Scan for the cell matching the given text and deliver its (X, Y) coordinate at center. 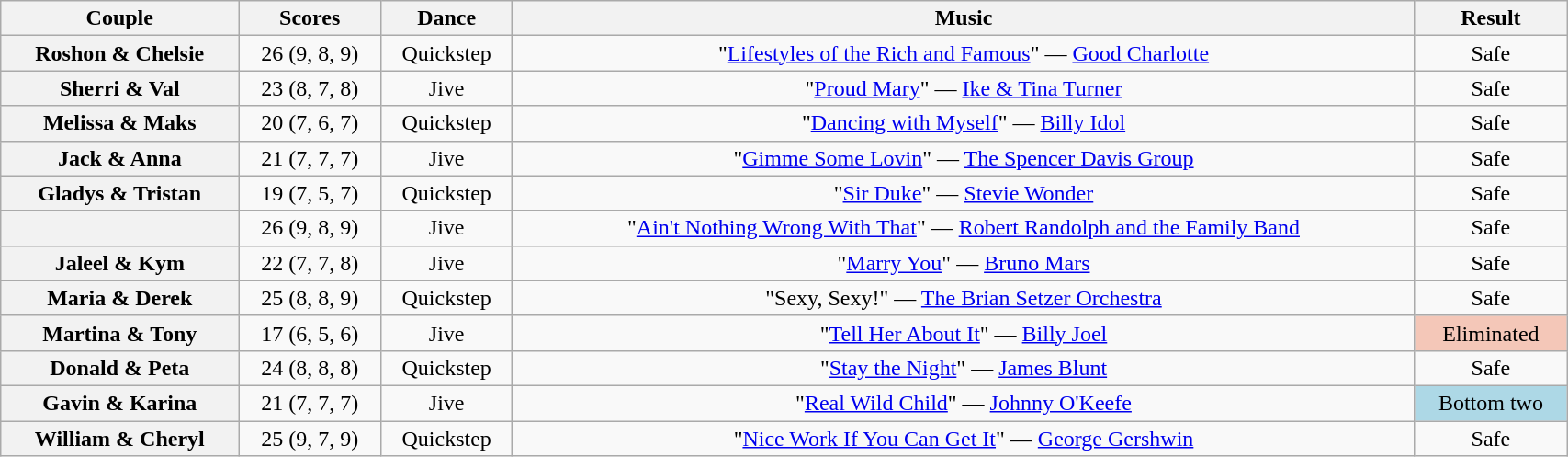
Donald & Peta (119, 368)
"Proud Mary" — Ike & Tina Turner (964, 88)
Roshon & Chelsie (119, 53)
William & Cheryl (119, 439)
Melissa & Maks (119, 123)
Gavin & Karina (119, 403)
24 (8, 8, 8) (310, 368)
Bottom two (1490, 403)
17 (6, 5, 6) (310, 333)
"Real Wild Child" — Johnny O'Keefe (964, 403)
19 (7, 5, 7) (310, 193)
25 (9, 7, 9) (310, 439)
"Sir Duke" — Stevie Wonder (964, 193)
"Sexy, Sexy!" — The Brian Setzer Orchestra (964, 298)
22 (7, 7, 8) (310, 263)
20 (7, 6, 7) (310, 123)
25 (8, 8, 9) (310, 298)
"Dancing with Myself" — Billy Idol (964, 123)
"Nice Work If You Can Get It" — George Gershwin (964, 439)
"Lifestyles of the Rich and Famous" — Good Charlotte (964, 53)
Scores (310, 18)
"Tell Her About It" — Billy Joel (964, 333)
Maria & Derek (119, 298)
Jack & Anna (119, 158)
Martina & Tony (119, 333)
23 (8, 7, 8) (310, 88)
"Marry You" — Bruno Mars (964, 263)
"Stay the Night" — James Blunt (964, 368)
Dance (446, 18)
Jaleel & Kym (119, 263)
Eliminated (1490, 333)
Gladys & Tristan (119, 193)
"Gimme Some Lovin" — The Spencer Davis Group (964, 158)
Sherri & Val (119, 88)
Music (964, 18)
Result (1490, 18)
"Ain't Nothing Wrong With That" — Robert Randolph and the Family Band (964, 228)
Couple (119, 18)
